Detect which cell encompasses the target text, then output its (X, Y) center coordinate. 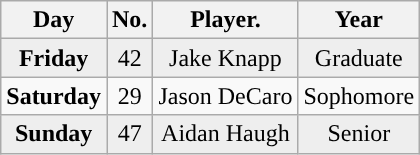
Friday (54, 58)
Sophomore (359, 96)
Aidan Haugh (226, 134)
Day (54, 20)
Senior (359, 134)
Jason DeCaro (226, 96)
Saturday (54, 96)
Player. (226, 20)
Year (359, 20)
Sunday (54, 134)
42 (129, 58)
47 (129, 134)
Graduate (359, 58)
29 (129, 96)
Jake Knapp (226, 58)
No. (129, 20)
